Detect which cell encompasses the target text, then output its [x, y] center coordinate. 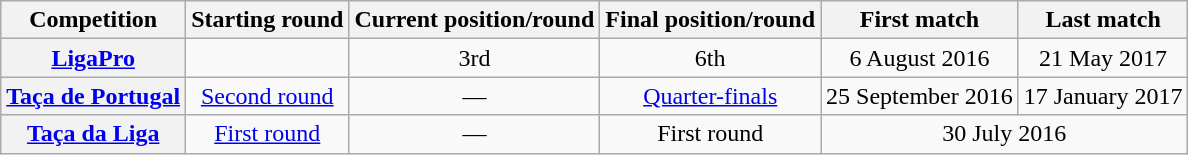
6th [710, 58]
30 July 2016 [1004, 134]
LigaPro [94, 58]
Competition [94, 20]
21 May 2017 [1103, 58]
Final position/round [710, 20]
17 January 2017 [1103, 96]
25 September 2016 [920, 96]
Taça da Liga [94, 134]
Second round [268, 96]
Quarter-finals [710, 96]
3rd [474, 58]
First match [920, 20]
Taça de Portugal [94, 96]
Last match [1103, 20]
Current position/round [474, 20]
6 August 2016 [920, 58]
Starting round [268, 20]
